Provide the [x, y] coordinate of the cell's center where the given text is located.  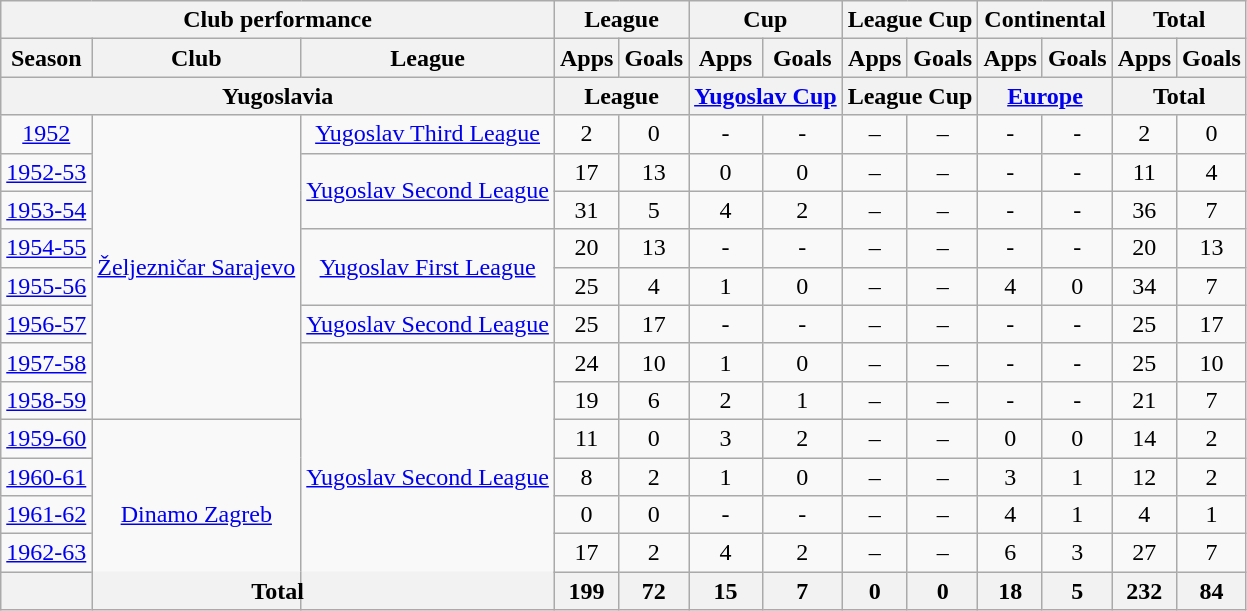
15 [726, 591]
19 [586, 400]
31 [586, 210]
Season [46, 58]
12 [1144, 477]
Yugoslavia [278, 96]
Continental [1045, 20]
1957-58 [46, 362]
18 [1010, 591]
Željezničar Sarajevo [196, 267]
Yugoslav Third League [428, 134]
34 [1144, 286]
1958-59 [46, 400]
Yugoslav First League [428, 267]
1956-57 [46, 324]
24 [586, 362]
1961-62 [46, 515]
199 [586, 591]
72 [654, 591]
1962-63 [46, 553]
Cup [766, 20]
Yugoslav Cup [766, 96]
84 [1212, 591]
1959-60 [46, 438]
Europe [1045, 96]
Dinamo Zagreb [196, 514]
Club [196, 58]
1954-55 [46, 248]
14 [1144, 438]
21 [1144, 400]
Club performance [278, 20]
8 [586, 477]
1952 [46, 134]
232 [1144, 591]
27 [1144, 553]
1960-61 [46, 477]
36 [1144, 210]
1955-56 [46, 286]
1953-54 [46, 210]
1952-53 [46, 172]
